For the text-containing cell, return its midpoint in [X, Y] coordinate format. 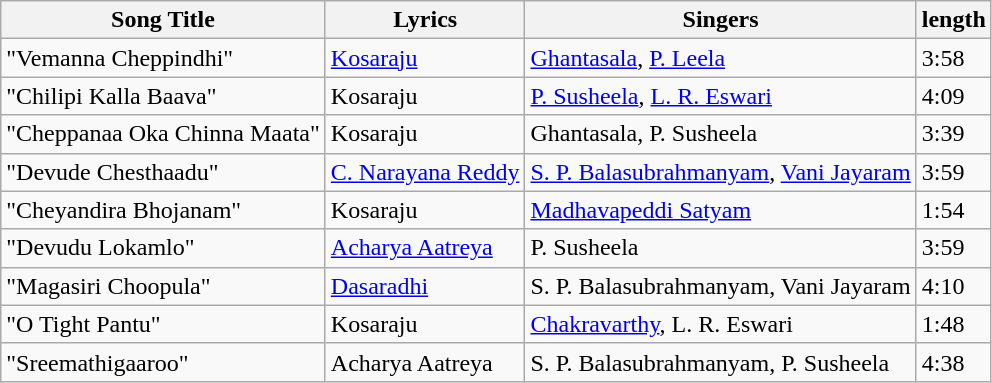
Singers [720, 20]
P. Susheela [720, 248]
"Chilipi Kalla Baava" [164, 96]
length [954, 20]
"Devudu Lokamlo" [164, 248]
3:58 [954, 58]
Ghantasala, P. Susheela [720, 134]
1:48 [954, 324]
Lyrics [425, 20]
1:54 [954, 210]
"Cheppanaa Oka Chinna Maata" [164, 134]
P. Susheela, L. R. Eswari [720, 96]
"Vemanna Cheppindhi" [164, 58]
"Magasiri Choopula" [164, 286]
Ghantasala, P. Leela [720, 58]
Madhavapeddi Satyam [720, 210]
Song Title [164, 20]
"Sreemathigaaroo" [164, 362]
Chakravarthy, L. R. Eswari [720, 324]
4:38 [954, 362]
Dasaradhi [425, 286]
3:39 [954, 134]
"Devude Chesthaadu" [164, 172]
"Cheyandira Bhojanam" [164, 210]
S. P. Balasubrahmanyam, P. Susheela [720, 362]
4:09 [954, 96]
"O Tight Pantu" [164, 324]
4:10 [954, 286]
C. Narayana Reddy [425, 172]
